Provide the [X, Y] coordinate of the cell's center where the given text is located.  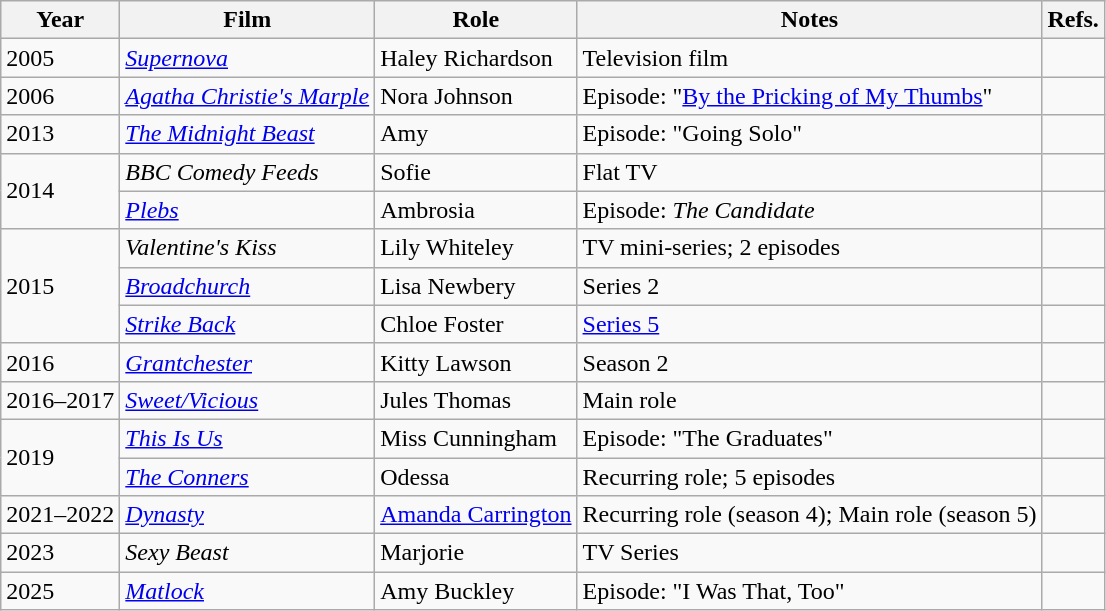
Recurring role; 5 episodes [810, 477]
Recurring role (season 4); Main role (season 5) [810, 515]
Television film [810, 58]
Notes [810, 20]
Role [476, 20]
2015 [60, 286]
Dynasty [248, 515]
Valentine's Kiss [248, 248]
Film [248, 20]
Series 5 [810, 324]
Episode: "I Was That, Too" [810, 591]
Main role [810, 400]
Episode: "By the Pricking of My Thumbs" [810, 96]
2016–2017 [60, 400]
Year [60, 20]
2025 [60, 591]
TV mini-series; 2 episodes [810, 248]
Broadchurch [248, 286]
2006 [60, 96]
Refs. [1073, 20]
Chloe Foster [476, 324]
Kitty Lawson [476, 362]
Sofie [476, 172]
2023 [60, 553]
Ambrosia [476, 210]
Sexy Beast [248, 553]
The Midnight Beast [248, 134]
Supernova [248, 58]
2019 [60, 457]
Nora Johnson [476, 96]
Flat TV [810, 172]
Episode: "The Graduates" [810, 438]
2021–2022 [60, 515]
Agatha Christie's Marple [248, 96]
Amy Buckley [476, 591]
Amy [476, 134]
Amanda Carrington [476, 515]
Jules Thomas [476, 400]
Lisa Newbery [476, 286]
Odessa [476, 477]
Miss Cunningham [476, 438]
Plebs [248, 210]
Sweet/Vicious [248, 400]
2005 [60, 58]
Season 2 [810, 362]
TV Series [810, 553]
Series 2 [810, 286]
Haley Richardson [476, 58]
BBC Comedy Feeds [248, 172]
2013 [60, 134]
2016 [60, 362]
Episode: The Candidate [810, 210]
Matlock [248, 591]
2014 [60, 191]
The Conners [248, 477]
Episode: "Going Solo" [810, 134]
Strike Back [248, 324]
Grantchester [248, 362]
This Is Us [248, 438]
Lily Whiteley [476, 248]
Marjorie [476, 553]
